Detect which cell encompasses the target text, then output its (x, y) center coordinate. 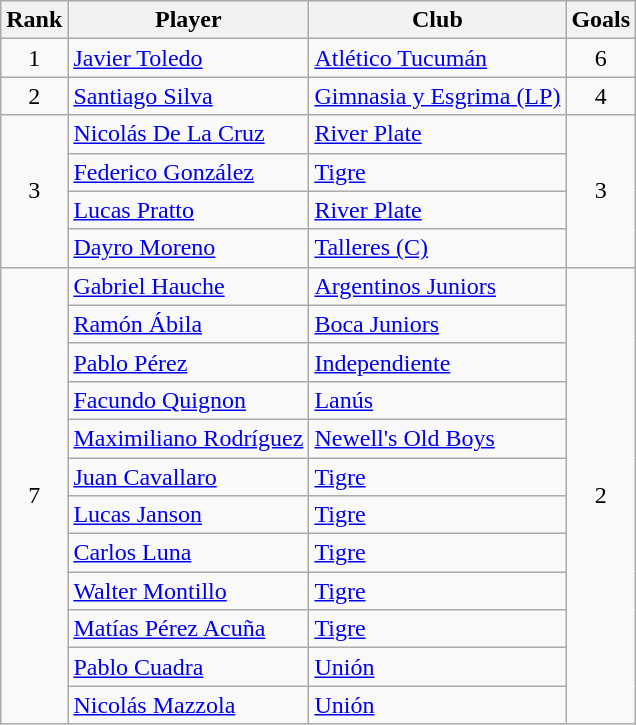
Pablo Cuadra (188, 667)
4 (601, 96)
Facundo Quignon (188, 400)
Lucas Janson (188, 515)
Goals (601, 20)
Player (188, 20)
Juan Cavallaro (188, 477)
Rank (34, 20)
7 (34, 496)
Pablo Pérez (188, 362)
Gabriel Hauche (188, 286)
Javier Toledo (188, 58)
Walter Montillo (188, 591)
Independiente (438, 362)
6 (601, 58)
Ramón Ábila (188, 324)
Dayro Moreno (188, 248)
Nicolás De La Cruz (188, 134)
Argentinos Juniors (438, 286)
Club (438, 20)
Lanús (438, 400)
1 (34, 58)
Atlético Tucumán (438, 58)
Carlos Luna (188, 553)
Newell's Old Boys (438, 438)
Maximiliano Rodríguez (188, 438)
Lucas Pratto (188, 210)
Boca Juniors (438, 324)
Nicolás Mazzola (188, 705)
Federico González (188, 172)
Talleres (C) (438, 248)
Santiago Silva (188, 96)
Gimnasia y Esgrima (LP) (438, 96)
Matías Pérez Acuña (188, 629)
